Determine the (X, Y) coordinate at the center of the cell enclosing the given text.  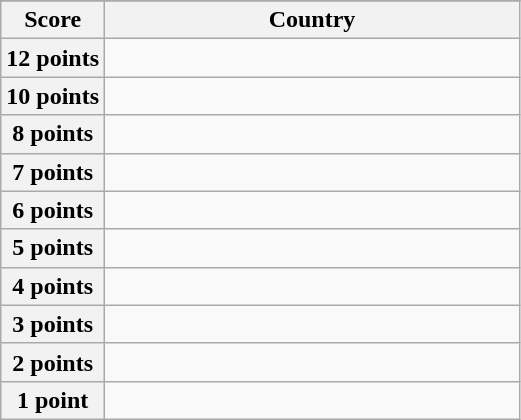
1 point (53, 400)
6 points (53, 210)
Score (53, 20)
7 points (53, 172)
2 points (53, 362)
8 points (53, 134)
4 points (53, 286)
Country (312, 20)
3 points (53, 324)
5 points (53, 248)
10 points (53, 96)
12 points (53, 58)
